Return the [X, Y] coordinate for the center point of the cell that contains the specified text.  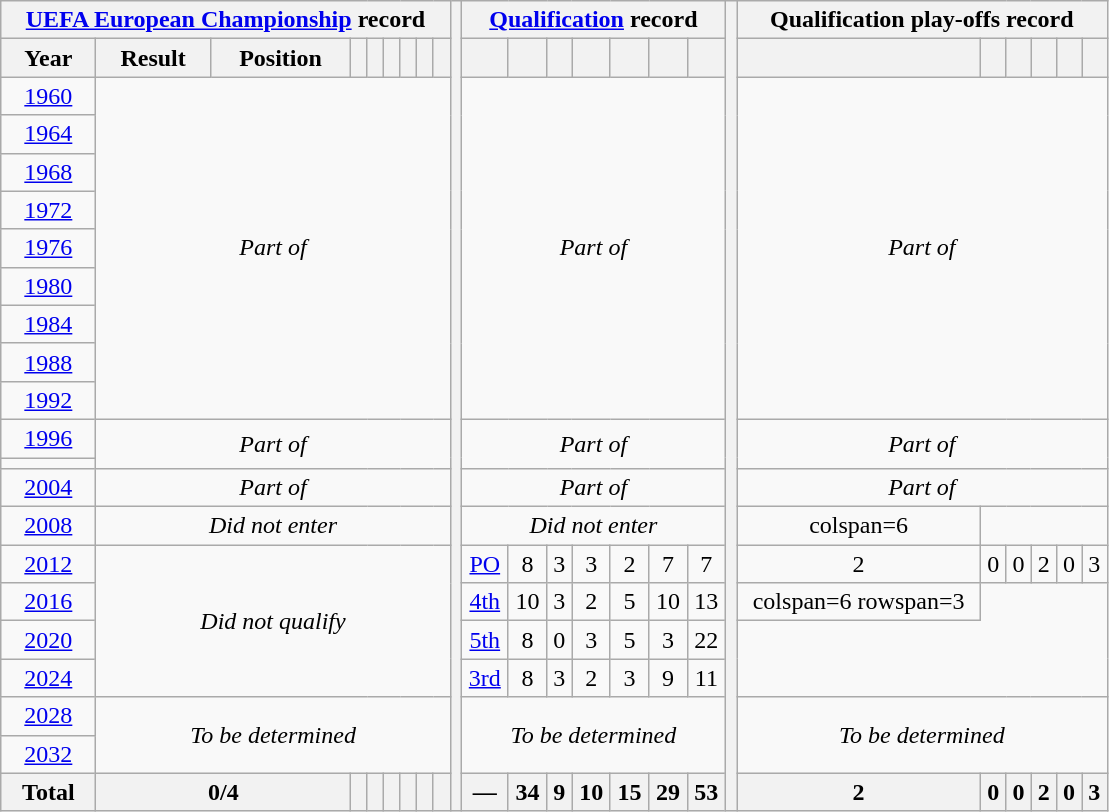
11 [706, 678]
1972 [48, 210]
1960 [48, 96]
15 [629, 792]
1996 [48, 438]
Result [153, 58]
colspan=6 [859, 526]
2020 [48, 640]
3rd [484, 678]
2032 [48, 754]
1968 [48, 172]
PO [484, 564]
2028 [48, 716]
2016 [48, 602]
UEFA European Championship record [226, 20]
Qualification play-offs record [922, 20]
1988 [48, 362]
1976 [48, 248]
1964 [48, 134]
0/4 [224, 792]
Position [280, 58]
34 [527, 792]
Did not qualify [273, 621]
1984 [48, 324]
colspan=6 rowspan=3 [859, 602]
1980 [48, 286]
5th [484, 640]
53 [706, 792]
Qualification record [593, 20]
29 [668, 792]
22 [706, 640]
2024 [48, 678]
1992 [48, 400]
Total [48, 792]
2004 [48, 488]
2008 [48, 526]
4th [484, 602]
13 [706, 602]
— [484, 792]
2012 [48, 564]
Year [48, 58]
